Determine the [x, y] coordinate at the center of the cell enclosing the given text.  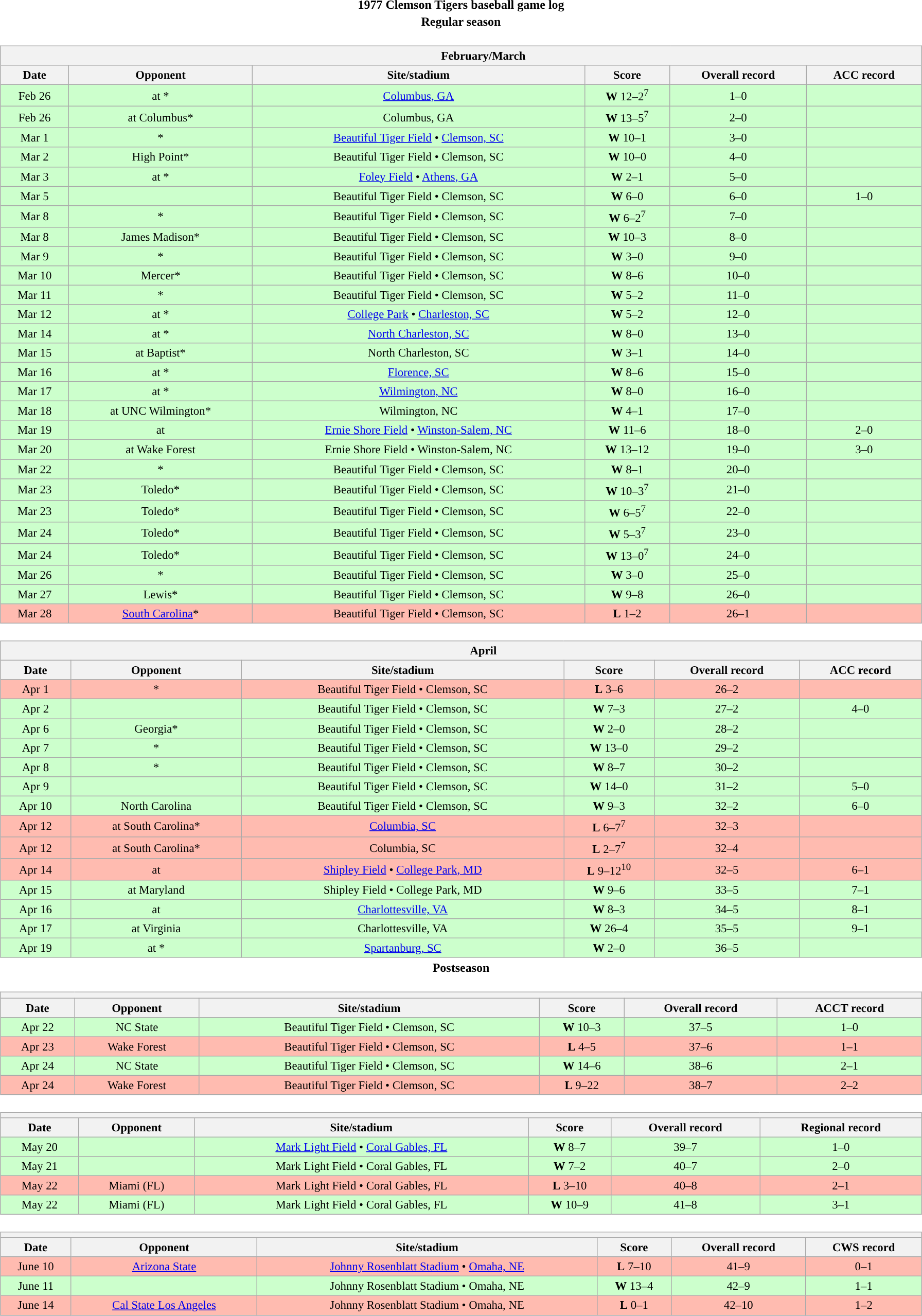
L 0–1 [634, 1305]
16–0 [738, 392]
Mar 16 [35, 372]
W 14–6 [582, 1065]
W 3–1 [627, 353]
W 9–6 [609, 890]
W 5–37 [627, 532]
L 7–10 [634, 1267]
Mar 28 [35, 614]
3–1 [841, 1205]
29–2 [727, 748]
Mar 19 [35, 430]
Arizona State [164, 1267]
19–0 [738, 450]
20–0 [738, 469]
24–0 [738, 555]
Apr 7 [36, 748]
Mar 3 [35, 176]
February/March [461, 56]
W 13–07 [627, 555]
34–5 [727, 910]
7–1 [860, 890]
32–4 [727, 848]
L 9–1210 [609, 869]
22–0 [738, 511]
6–1 [860, 869]
42–9 [738, 1286]
Mar 14 [35, 333]
Spartanburg, SC [403, 948]
14–0 [738, 353]
Mar 10 [35, 276]
42–10 [738, 1305]
Mar 22 [35, 469]
27–2 [727, 709]
at Columbus* [161, 117]
26–2 [727, 689]
35–5 [727, 929]
40–7 [685, 1166]
W 6–27 [627, 216]
18–0 [738, 430]
10–0 [738, 276]
9–0 [738, 256]
W 12–27 [627, 95]
26–1 [738, 614]
L 1–2 [627, 614]
Mar 17 [35, 392]
W 6–0 [627, 196]
26–0 [738, 594]
W 8–3 [609, 910]
Mar 1 [35, 138]
12–0 [738, 314]
Mar 18 [35, 411]
Lewis* [161, 594]
W 7–2 [570, 1166]
Mar 5 [35, 196]
May 20 [40, 1147]
23–0 [738, 532]
W 10–9 [570, 1205]
at Virginia [156, 929]
8–0 [738, 237]
21–0 [738, 489]
32–2 [727, 806]
L 9–22 [582, 1085]
Apr 1 [36, 689]
Apr 16 [36, 910]
39–7 [685, 1147]
41–8 [685, 1205]
CWS record [863, 1248]
W 26–4 [609, 929]
38–7 [701, 1085]
Mar 9 [35, 256]
1–2 [863, 1305]
Regional record [841, 1128]
L 3–6 [609, 689]
W 13–4 [634, 1286]
11–0 [738, 295]
Apr 9 [36, 786]
North Carolina [156, 806]
James Madison* [161, 237]
37–6 [701, 1046]
Apr 10 [36, 806]
Mar 20 [35, 450]
W 13–12 [627, 450]
9–1 [860, 929]
W 10–1 [627, 138]
Florence, SC [418, 372]
ACCT record [849, 1008]
W 14–0 [609, 786]
W 8–1 [627, 469]
36–5 [727, 948]
May 21 [40, 1166]
Mercer* [161, 276]
38–6 [701, 1065]
W 13–0 [609, 748]
32–3 [727, 826]
W 4–1 [627, 411]
W 6–57 [627, 511]
L 4–5 [582, 1046]
at Baptist* [161, 353]
at Wake Forest [161, 450]
37–5 [701, 1027]
Mar 2 [35, 157]
at UNC Wilmington* [161, 411]
Apr 15 [36, 890]
Mar 12 [35, 314]
41–9 [738, 1267]
Apr 6 [36, 728]
Mar 15 [35, 353]
Apr 19 [36, 948]
W 9–8 [627, 594]
28–2 [727, 728]
0–1 [863, 1267]
30–2 [727, 767]
Apr 14 [36, 869]
Georgia* [156, 728]
Mar 11 [35, 295]
13–0 [738, 333]
Apr 23 [38, 1046]
June 11 [36, 1286]
Apr 22 [38, 1027]
W 9–3 [609, 806]
25–0 [738, 575]
College Park • Charleston, SC [418, 314]
W 10–37 [627, 489]
15–0 [738, 372]
W 11–6 [627, 430]
Cal State Los Angeles [164, 1305]
7–0 [738, 216]
W 7–3 [609, 709]
2–2 [849, 1085]
South Carolina* [161, 614]
W 13–57 [627, 117]
40–8 [685, 1185]
33–5 [727, 890]
L 3–10 [570, 1185]
32–5 [727, 869]
High Point* [161, 157]
W 10–0 [627, 157]
31–2 [727, 786]
Mar 27 [35, 594]
Apr 2 [36, 709]
Mar 26 [35, 575]
L 2–77 [609, 848]
W 2–1 [627, 176]
June 10 [36, 1267]
L 6–77 [609, 826]
Apr 8 [36, 767]
June 14 [36, 1305]
8–1 [860, 910]
at Maryland [156, 890]
April [461, 651]
Apr 17 [36, 929]
17–0 [738, 411]
Foley Field • Athens, GA [418, 176]
